Scan for the cell matching the given text and deliver its [x, y] coordinate at center. 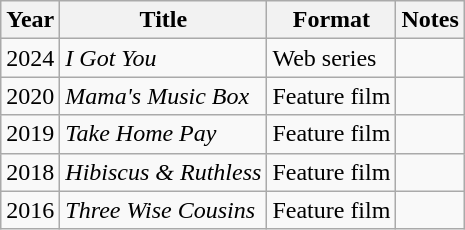
Web series [332, 58]
2019 [30, 134]
Title [164, 20]
Format [332, 20]
Mama's Music Box [164, 96]
2020 [30, 96]
2016 [30, 210]
Three Wise Cousins [164, 210]
I Got You [164, 58]
Year [30, 20]
Take Home Pay [164, 134]
Notes [430, 20]
2018 [30, 172]
2024 [30, 58]
Hibiscus & Ruthless [164, 172]
